Provide the (X, Y) coordinate of the cell's center where the given text is located.  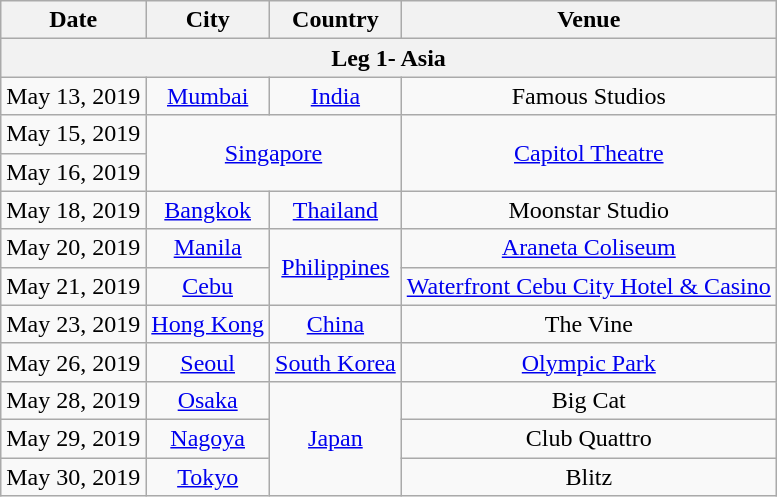
May 21, 2019 (74, 286)
City (208, 20)
May 23, 2019 (74, 324)
Moonstar Studio (588, 210)
May 15, 2019 (74, 134)
South Korea (336, 362)
Venue (588, 20)
Japan (336, 438)
Mumbai (208, 96)
May 29, 2019 (74, 438)
Thailand (336, 210)
May 26, 2019 (74, 362)
Capitol Theatre (588, 153)
China (336, 324)
Osaka (208, 400)
Hong Kong (208, 324)
India (336, 96)
Date (74, 20)
Cebu (208, 286)
Olympic Park (588, 362)
Famous Studios (588, 96)
The Vine (588, 324)
Singapore (274, 153)
Club Quattro (588, 438)
May 18, 2019 (74, 210)
Big Cat (588, 400)
Bangkok (208, 210)
Blitz (588, 477)
Leg 1- Asia (389, 58)
Araneta Coliseum (588, 248)
May 28, 2019 (74, 400)
May 20, 2019 (74, 248)
Tokyo (208, 477)
May 13, 2019 (74, 96)
Seoul (208, 362)
May 30, 2019 (74, 477)
Manila (208, 248)
Nagoya (208, 438)
Country (336, 20)
May 16, 2019 (74, 172)
Waterfront Cebu City Hotel & Casino (588, 286)
Philippines (336, 267)
